Pinpoint the cell where the given text exists, returning its (X, Y) midpoint coordinate. 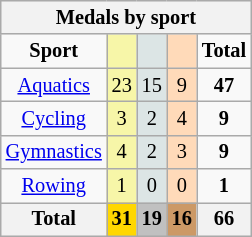
Medals by sport (126, 17)
Gymnastics (54, 152)
31 (122, 219)
Rowing (54, 186)
Cycling (54, 118)
16 (182, 219)
19 (152, 219)
15 (152, 85)
Aquatics (54, 85)
Sport (54, 51)
23 (122, 85)
66 (224, 219)
47 (224, 85)
